Determine the (X, Y) coordinate at the center of the cell enclosing the given text.  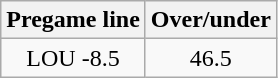
Pregame line (74, 20)
LOU -8.5 (74, 58)
Over/under (210, 20)
46.5 (210, 58)
